From the cell containing the given text, extract its center point as [X, Y] coordinate. 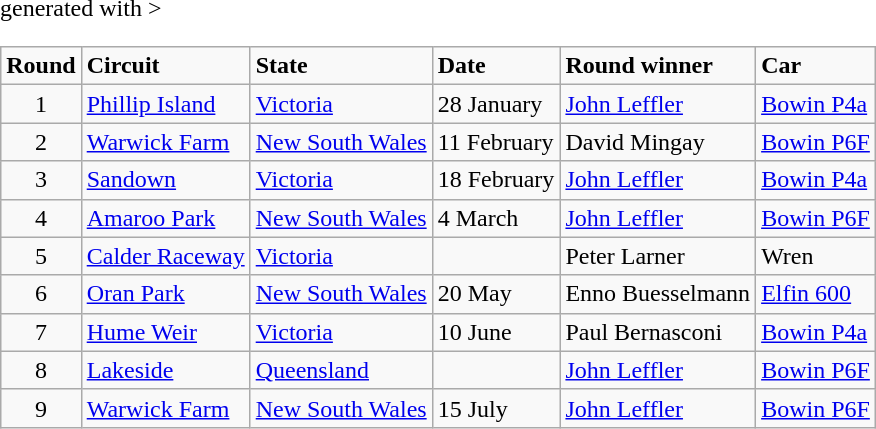
18 February [496, 180]
8 [41, 370]
10 June [496, 332]
28 January [496, 104]
Elfin 600 [816, 294]
3 [41, 180]
Round [41, 66]
7 [41, 332]
Hume Weir [166, 332]
Lakeside [166, 370]
Paul Bernasconi [658, 332]
Car [816, 66]
1 [41, 104]
Circuit [166, 66]
State [341, 66]
2 [41, 142]
4 [41, 218]
Amaroo Park [166, 218]
Enno Buesselmann [658, 294]
Peter Larner [658, 256]
Queensland [341, 370]
20 May [496, 294]
6 [41, 294]
Phillip Island [166, 104]
Calder Raceway [166, 256]
Wren [816, 256]
Date [496, 66]
Round winner [658, 66]
11 February [496, 142]
9 [41, 408]
15 July [496, 408]
5 [41, 256]
David Mingay [658, 142]
4 March [496, 218]
Sandown [166, 180]
Oran Park [166, 294]
